Output the (X, Y) coordinate of the center of the cell containing the given text.  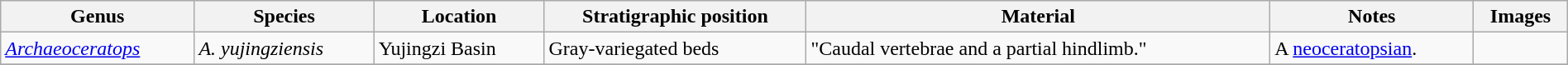
Images (1521, 17)
A neoceratopsian. (1372, 48)
Gray-variegated beds (675, 48)
Genus (98, 17)
Location (459, 17)
Material (1039, 17)
A. yujingziensis (284, 48)
Stratigraphic position (675, 17)
Notes (1372, 17)
Archaeoceratops (98, 48)
Yujingzi Basin (459, 48)
Species (284, 17)
"Caudal vertebrae and a partial hindlimb." (1039, 48)
